For the text-containing cell, return its midpoint in [X, Y] coordinate format. 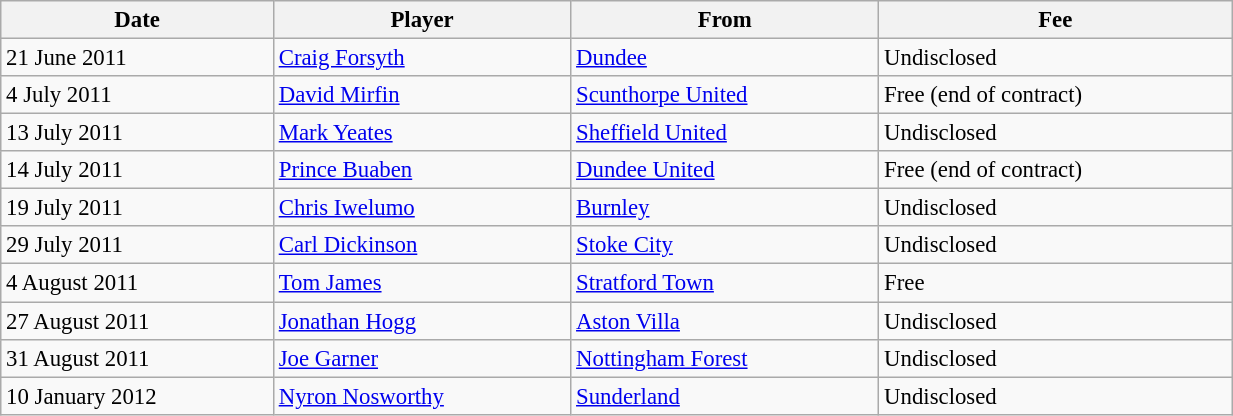
14 July 2011 [138, 170]
David Mirfin [422, 95]
Dundee [725, 58]
Free [1056, 283]
29 July 2011 [138, 245]
19 July 2011 [138, 208]
From [725, 20]
Mark Yeates [422, 133]
27 August 2011 [138, 321]
Fee [1056, 20]
Dundee United [725, 170]
10 January 2012 [138, 396]
Joe Garner [422, 358]
Burnley [725, 208]
Sunderland [725, 396]
Date [138, 20]
Sheffield United [725, 133]
21 June 2011 [138, 58]
4 July 2011 [138, 95]
Nyron Nosworthy [422, 396]
Scunthorpe United [725, 95]
4 August 2011 [138, 283]
Nottingham Forest [725, 358]
Player [422, 20]
Aston Villa [725, 321]
Jonathan Hogg [422, 321]
Stoke City [725, 245]
Chris Iwelumo [422, 208]
Tom James [422, 283]
Prince Buaben [422, 170]
Stratford Town [725, 283]
Craig Forsyth [422, 58]
Carl Dickinson [422, 245]
13 July 2011 [138, 133]
31 August 2011 [138, 358]
